For the text-containing cell, return its midpoint in [x, y] coordinate format. 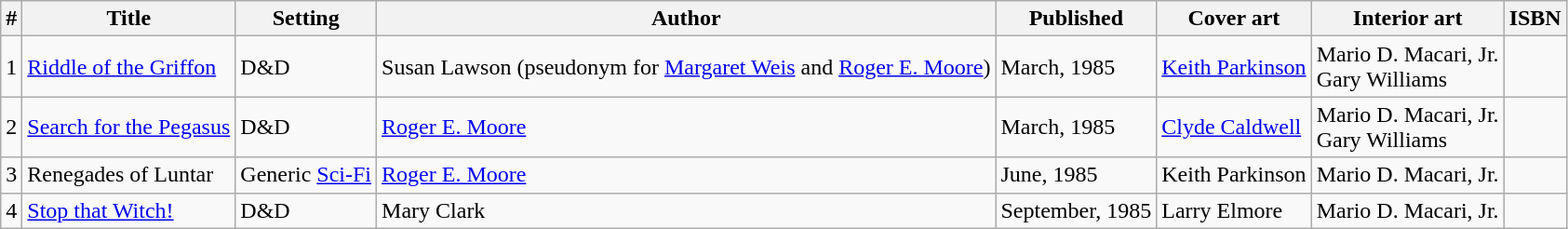
Title [128, 19]
Clyde Caldwell [1234, 127]
Renegades of Luntar [128, 175]
4 [11, 210]
ISBN [1535, 19]
Cover art [1234, 19]
June, 1985 [1076, 175]
Generic Sci-Fi [306, 175]
Larry Elmore [1234, 210]
Riddle of the Griffon [128, 67]
Search for the Pegasus [128, 127]
Published [1076, 19]
1 [11, 67]
3 [11, 175]
Author [687, 19]
Interior art [1407, 19]
September, 1985 [1076, 210]
Stop that Witch! [128, 210]
Susan Lawson (pseudonym for Margaret Weis and Roger E. Moore) [687, 67]
Setting [306, 19]
# [11, 19]
Mary Clark [687, 210]
2 [11, 127]
